Find where the given text appears and provide that cell's center as (X, Y) coordinate. 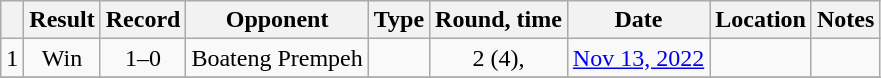
Type (398, 20)
Opponent (277, 20)
Notes (845, 20)
Nov 13, 2022 (638, 58)
2 (4), (499, 58)
Win (62, 58)
1–0 (143, 58)
Date (638, 20)
Boateng Prempeh (277, 58)
Round, time (499, 20)
Location (761, 20)
Record (143, 20)
1 (12, 58)
Result (62, 20)
